From the cell containing the given text, extract its center point as (X, Y) coordinate. 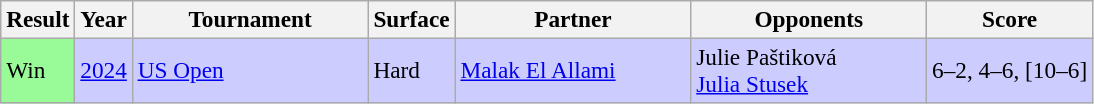
Result (38, 19)
Tournament (250, 19)
Malak El Allami (573, 70)
Win (38, 70)
Score (1010, 19)
Hard (412, 70)
Surface (412, 19)
Year (104, 19)
Partner (573, 19)
6–2, 4–6, [10–6] (1010, 70)
US Open (250, 70)
2024 (104, 70)
Julie Paštiková Julia Stusek (809, 70)
Opponents (809, 19)
